Scan for the cell matching the given text and deliver its [X, Y] coordinate at center. 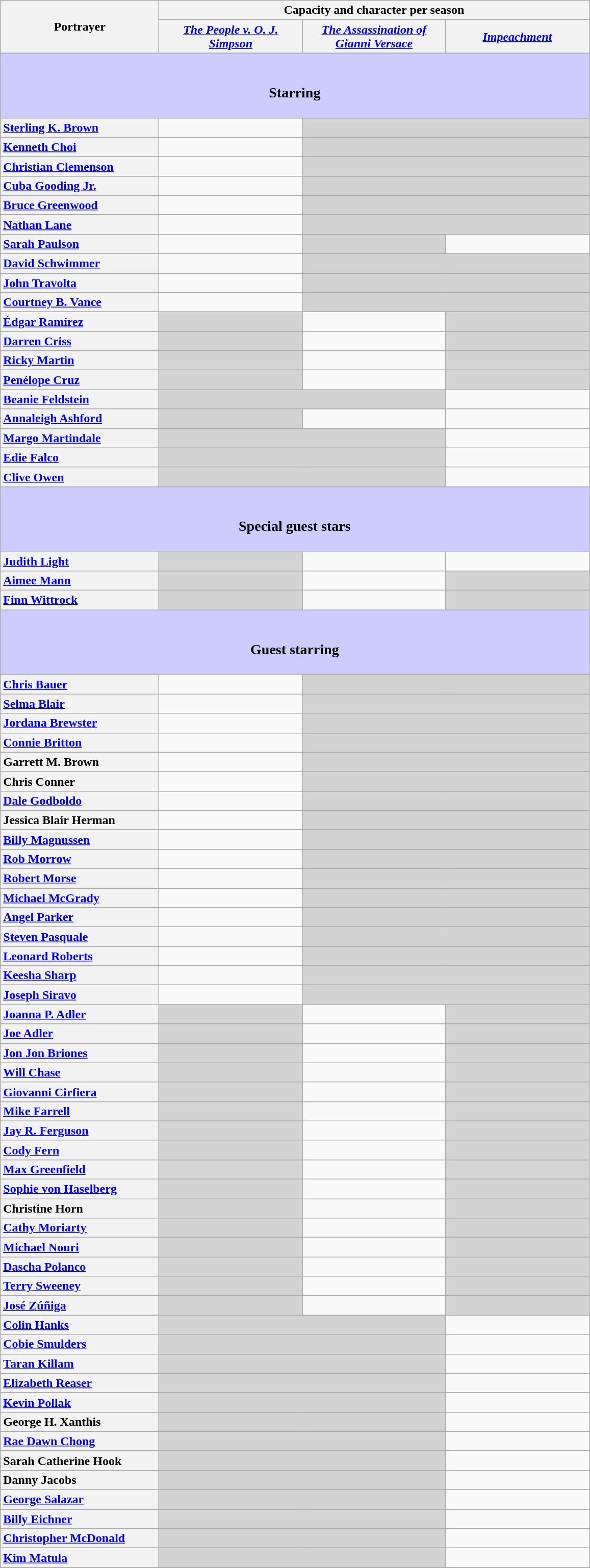
Dascha Polanco [80, 1267]
Jordana Brewster [80, 723]
Portrayer [80, 27]
Colin Hanks [80, 1325]
The People v. O. J. Simpson [230, 37]
Chris Bauer [80, 684]
Giovanni Cirfiera [80, 1092]
Cathy Moriarty [80, 1228]
Margo Martindale [80, 438]
Max Greenfield [80, 1169]
Taran Killam [80, 1364]
Kevin Pollak [80, 1402]
Aimee Mann [80, 581]
Cobie Smulders [80, 1344]
Guest starring [295, 642]
Dale Godboldo [80, 801]
Kim Matula [80, 1558]
Joseph Siravo [80, 995]
Elizabeth Reaser [80, 1383]
José Zúñiga [80, 1305]
Chris Conner [80, 781]
Michael McGrady [80, 898]
Connie Britton [80, 742]
Nathan Lane [80, 224]
Keesha Sharp [80, 975]
Jon Jon Briones [80, 1053]
Sterling K. Brown [80, 127]
Cuba Gooding Jr. [80, 186]
Kenneth Choi [80, 147]
Penélope Cruz [80, 380]
Joanna P. Adler [80, 1014]
Beanie Feldstein [80, 399]
George Salazar [80, 1500]
Jay R. Ferguson [80, 1130]
Joe Adler [80, 1034]
Impeachment [517, 37]
Christopher McDonald [80, 1538]
Rae Dawn Chong [80, 1441]
Will Chase [80, 1072]
Darren Criss [80, 341]
Courtney B. Vance [80, 302]
Édgar Ramírez [80, 322]
Billy Eichner [80, 1519]
Angel Parker [80, 917]
Billy Magnussen [80, 839]
Danny Jacobs [80, 1480]
Capacity and character per season [374, 10]
Robert Morse [80, 879]
Ricky Martin [80, 361]
David Schwimmer [80, 264]
Edie Falco [80, 457]
George H. Xanthis [80, 1422]
Sarah Catherine Hook [80, 1460]
The Assassination of Gianni Versace [374, 37]
Christian Clemenson [80, 166]
Steven Pasquale [80, 937]
Sarah Paulson [80, 244]
Leonard Roberts [80, 956]
Bruce Greenwood [80, 205]
Michael Nouri [80, 1247]
Clive Owen [80, 477]
Starring [295, 86]
Selma Blair [80, 704]
Special guest stars [295, 519]
Cody Fern [80, 1150]
Terry Sweeney [80, 1286]
Sophie von Haselberg [80, 1189]
Rob Morrow [80, 859]
Jessica Blair Herman [80, 820]
Judith Light [80, 561]
Mike Farrell [80, 1111]
John Travolta [80, 283]
Christine Horn [80, 1209]
Garrett M. Brown [80, 762]
Finn Wittrock [80, 600]
Annaleigh Ashford [80, 419]
